Detect which cell encompasses the target text, then output its [X, Y] center coordinate. 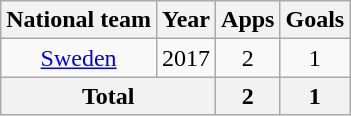
Total [108, 96]
Year [186, 20]
Sweden [79, 58]
Apps [248, 20]
Goals [315, 20]
2017 [186, 58]
National team [79, 20]
